Scan for the cell matching the given text and deliver its [X, Y] coordinate at center. 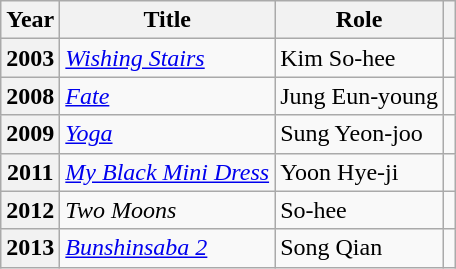
Yoon Hye-ji [360, 172]
Role [360, 20]
Song Qian [360, 248]
Yoga [168, 134]
Bunshinsaba 2 [168, 248]
Year [30, 20]
So-hee [360, 210]
My Black Mini Dress [168, 172]
Title [168, 20]
2008 [30, 96]
Wishing Stairs [168, 58]
2013 [30, 248]
Two Moons [168, 210]
2011 [30, 172]
Kim So-hee [360, 58]
Sung Yeon-joo [360, 134]
2009 [30, 134]
Fate [168, 96]
2012 [30, 210]
2003 [30, 58]
Jung Eun-young [360, 96]
